Provide the (X, Y) coordinate of the cell's center where the given text is located.  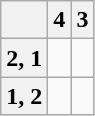
4 (60, 20)
3 (82, 20)
2, 1 (24, 58)
1, 2 (24, 96)
